Search for the cell housing the specified text and yield its (X, Y) center coordinate. 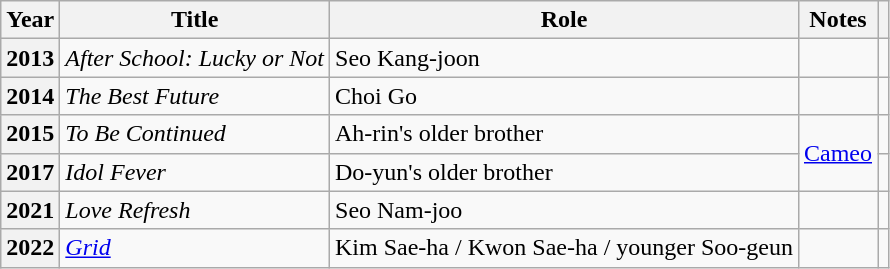
2021 (30, 210)
2014 (30, 96)
Year (30, 20)
Idol Fever (195, 172)
Ah-rin's older brother (564, 134)
2017 (30, 172)
The Best Future (195, 96)
Grid (195, 248)
2022 (30, 248)
2013 (30, 58)
Role (564, 20)
Do-yun's older brother (564, 172)
Seo Nam-joo (564, 210)
Notes (838, 20)
To Be Continued (195, 134)
After School: Lucky or Not (195, 58)
Seo Kang-joon (564, 58)
2015 (30, 134)
Cameo (838, 153)
Choi Go (564, 96)
Love Refresh (195, 210)
Kim Sae-ha / Kwon Sae-ha / younger Soo-geun (564, 248)
Title (195, 20)
